Find where the given text appears and provide that cell's center as (X, Y) coordinate. 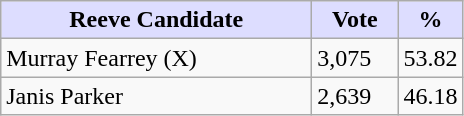
53.82 (430, 58)
Janis Parker (156, 96)
% (430, 20)
Reeve Candidate (156, 20)
Murray Fearrey (X) (156, 58)
Vote (355, 20)
2,639 (355, 96)
3,075 (355, 58)
46.18 (430, 96)
